Identify which cell holds the provided text, then report its (X, Y) central coordinate. 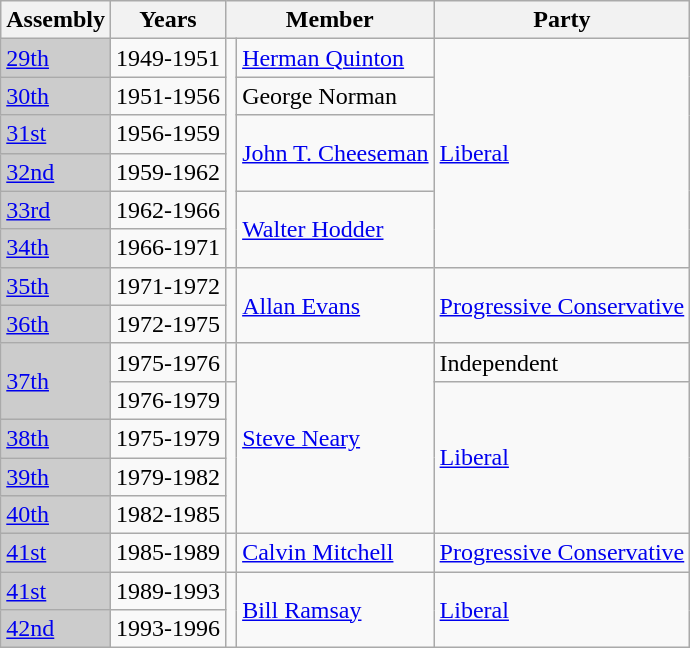
Years (168, 20)
32nd (56, 172)
1971-1972 (168, 286)
Assembly (56, 20)
Party (562, 20)
1976-1979 (168, 400)
Walter Hodder (336, 229)
1979-1982 (168, 477)
Member (330, 20)
1993-1996 (168, 629)
38th (56, 438)
1962-1966 (168, 210)
42nd (56, 629)
1951-1956 (168, 96)
1966-1971 (168, 248)
40th (56, 515)
37th (56, 381)
1956-1959 (168, 134)
Bill Ramsay (336, 610)
1982-1985 (168, 515)
1989-1993 (168, 591)
Independent (562, 362)
Herman Quinton (336, 58)
29th (56, 58)
36th (56, 324)
Allan Evans (336, 305)
1975-1976 (168, 362)
39th (56, 477)
34th (56, 248)
30th (56, 96)
1985-1989 (168, 553)
1972-1975 (168, 324)
1949-1951 (168, 58)
31st (56, 134)
Steve Neary (336, 438)
Calvin Mitchell (336, 553)
33rd (56, 210)
1959-1962 (168, 172)
1975-1979 (168, 438)
John T. Cheeseman (336, 153)
35th (56, 286)
George Norman (336, 96)
